Pinpoint the cell where the given text exists, returning its [X, Y] midpoint coordinate. 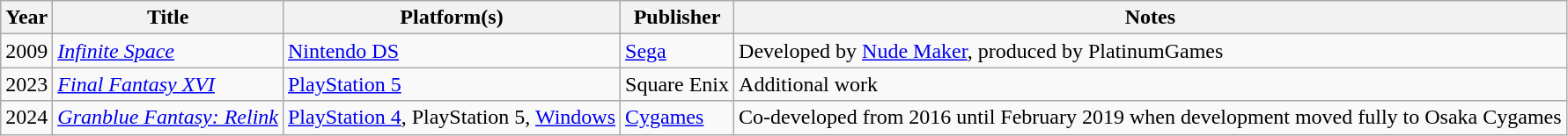
Year [26, 18]
PlayStation 4, PlayStation 5, Windows [451, 118]
2009 [26, 51]
Final Fantasy XVI [168, 84]
Notes [1151, 18]
Title [168, 18]
Granblue Fantasy: Relink [168, 118]
PlayStation 5 [451, 84]
Platform(s) [451, 18]
2024 [26, 118]
Developed by Nude Maker, produced by PlatinumGames [1151, 51]
Nintendo DS [451, 51]
Additional work [1151, 84]
Sega [678, 51]
2023 [26, 84]
Infinite Space [168, 51]
Cygames [678, 118]
Square Enix [678, 84]
Co-developed from 2016 until February 2019 when development moved fully to Osaka Cygames [1151, 118]
Publisher [678, 18]
